Return [X, Y] of the center of cell containing provided text 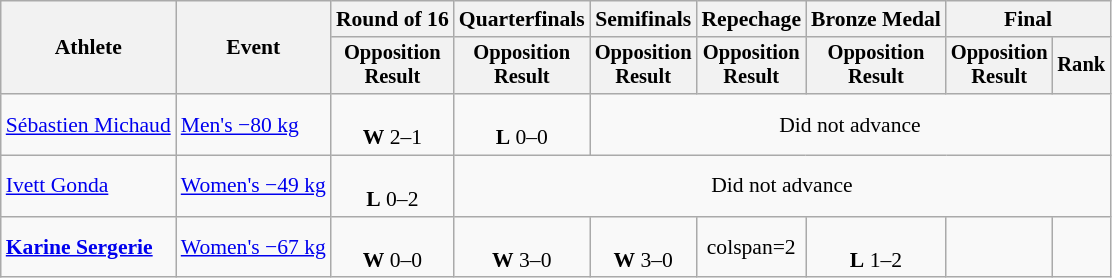
colspan=2 [751, 248]
Men's −80 kg [254, 124]
Women's −67 kg [254, 248]
Karine Sergerie [88, 248]
L 0–2 [392, 186]
Rank [1081, 66]
Sébastien Michaud [88, 124]
Ivett Gonda [88, 186]
Round of 16 [392, 19]
Repechage [751, 19]
L 0–0 [522, 124]
Women's −49 kg [254, 186]
Athlete [88, 48]
L 1–2 [876, 248]
Semifinals [644, 19]
Event [254, 48]
Quarterfinals [522, 19]
W 2–1 [392, 124]
Bronze Medal [876, 19]
Final [1028, 19]
W 0–0 [392, 248]
